Return the [X, Y] coordinate for the center point of the cell that contains the specified text.  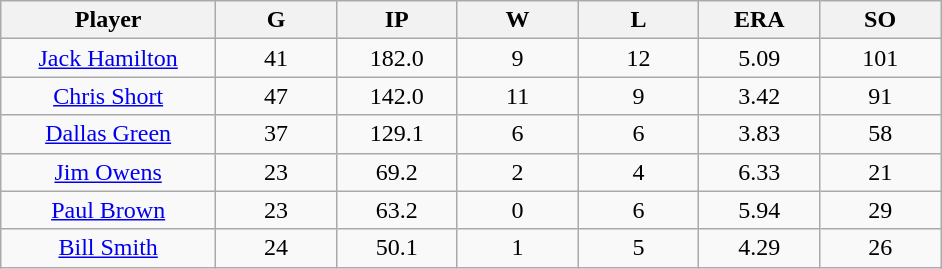
Jim Owens [108, 172]
6.33 [760, 172]
Chris Short [108, 96]
47 [276, 96]
5 [638, 248]
ERA [760, 20]
91 [880, 96]
11 [518, 96]
129.1 [396, 134]
101 [880, 58]
1 [518, 248]
3.42 [760, 96]
W [518, 20]
5.09 [760, 58]
5.94 [760, 210]
Bill Smith [108, 248]
SO [880, 20]
Paul Brown [108, 210]
50.1 [396, 248]
142.0 [396, 96]
4 [638, 172]
21 [880, 172]
29 [880, 210]
12 [638, 58]
3.83 [760, 134]
G [276, 20]
L [638, 20]
2 [518, 172]
41 [276, 58]
24 [276, 248]
4.29 [760, 248]
182.0 [396, 58]
69.2 [396, 172]
Dallas Green [108, 134]
58 [880, 134]
Player [108, 20]
63.2 [396, 210]
26 [880, 248]
Jack Hamilton [108, 58]
37 [276, 134]
0 [518, 210]
IP [396, 20]
